Return [x, y] of the center of cell containing provided text 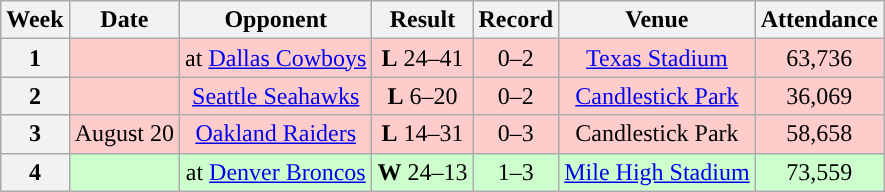
Opponent [276, 20]
0–3 [516, 134]
2 [35, 96]
L 6–20 [422, 96]
L 14–31 [422, 134]
Oakland Raiders [276, 134]
Texas Stadium [657, 58]
at Denver Broncos [276, 172]
1–3 [516, 172]
Date [124, 20]
1 [35, 58]
3 [35, 134]
Attendance [819, 20]
Seattle Seahawks [276, 96]
Record [516, 20]
August 20 [124, 134]
73,559 [819, 172]
Mile High Stadium [657, 172]
W 24–13 [422, 172]
Venue [657, 20]
4 [35, 172]
L 24–41 [422, 58]
Result [422, 20]
at Dallas Cowboys [276, 58]
36,069 [819, 96]
58,658 [819, 134]
Week [35, 20]
63,736 [819, 58]
